Extract the [x, y] coordinate from the center of the cell holding the provided text.  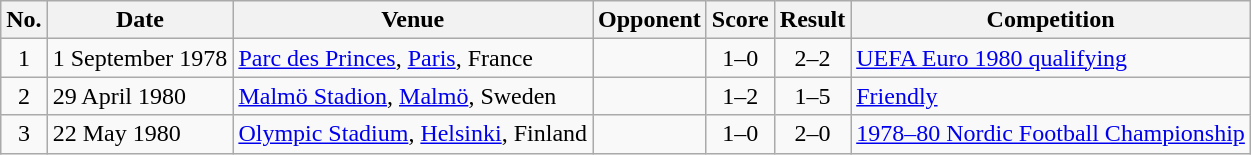
22 May 1980 [140, 134]
1–5 [812, 96]
1 [24, 58]
Venue [413, 20]
No. [24, 20]
2–2 [812, 58]
Result [812, 20]
29 April 1980 [140, 96]
3 [24, 134]
Opponent [650, 20]
UEFA Euro 1980 qualifying [1051, 58]
Friendly [1051, 96]
1 September 1978 [140, 58]
2–0 [812, 134]
Malmö Stadion, Malmö, Sweden [413, 96]
Parc des Princes, Paris, France [413, 58]
1–2 [740, 96]
Olympic Stadium, Helsinki, Finland [413, 134]
1978–80 Nordic Football Championship [1051, 134]
Score [740, 20]
Competition [1051, 20]
Date [140, 20]
2 [24, 96]
